Detect which cell encompasses the target text, then output its (X, Y) center coordinate. 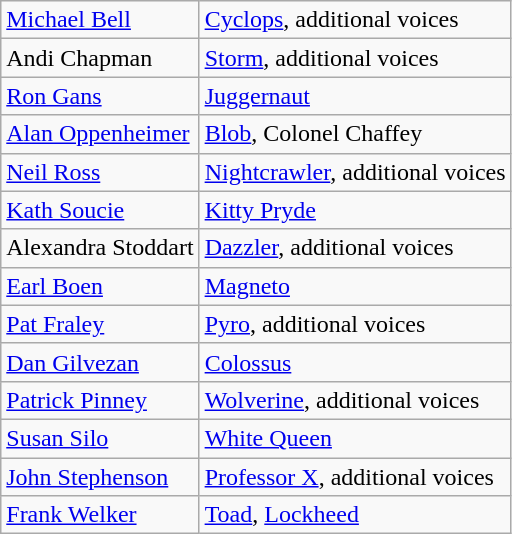
White Queen (355, 438)
Michael Bell (100, 20)
Alexandra Stoddart (100, 248)
Magneto (355, 286)
Ron Gans (100, 96)
Neil Ross (100, 172)
Earl Boen (100, 286)
Wolverine, additional voices (355, 400)
Frank Welker (100, 515)
Andi Chapman (100, 58)
Pyro, additional voices (355, 324)
Cyclops, additional voices (355, 20)
Pat Fraley (100, 324)
Susan Silo (100, 438)
Colossus (355, 362)
Dan Gilvezan (100, 362)
Professor X, additional voices (355, 477)
Juggernaut (355, 96)
Kitty Pryde (355, 210)
John Stephenson (100, 477)
Nightcrawler, additional voices (355, 172)
Toad, Lockheed (355, 515)
Storm, additional voices (355, 58)
Patrick Pinney (100, 400)
Blob, Colonel Chaffey (355, 134)
Dazzler, additional voices (355, 248)
Alan Oppenheimer (100, 134)
Kath Soucie (100, 210)
